Provide the (x, y) coordinate of the cell's center where the given text is located.  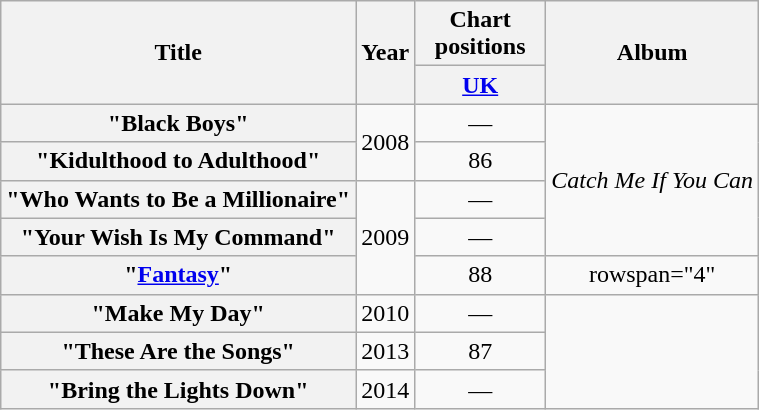
2014 (386, 389)
Year (386, 52)
"Black Boys" (178, 123)
2010 (386, 313)
88 (480, 275)
"Your Wish Is My Command" (178, 237)
2013 (386, 351)
"These Are the Songs" (178, 351)
"Fantasy" (178, 275)
"Who Wants to Be a Millionaire" (178, 199)
"Bring the Lights Down" (178, 389)
Catch Me If You Can (652, 180)
Chart positions (480, 34)
86 (480, 161)
"Make My Day" (178, 313)
rowspan="4" (652, 275)
Album (652, 52)
Title (178, 52)
2009 (386, 237)
"Kidulthood to Adulthood" (178, 161)
UK (480, 85)
87 (480, 351)
2008 (386, 142)
